Detect which cell encompasses the target text, then output its [x, y] center coordinate. 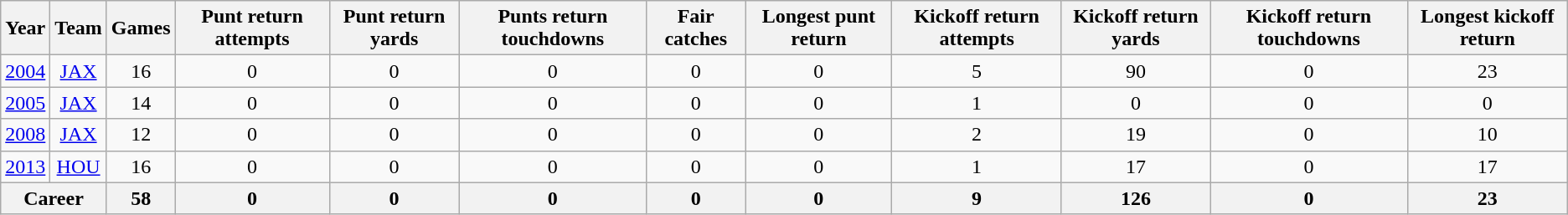
Punt return yards [394, 28]
12 [141, 135]
Longest kickoff return [1488, 28]
HOU [79, 166]
2004 [25, 71]
2005 [25, 103]
Kickoff return touchdowns [1309, 28]
Kickoff return yards [1136, 28]
2008 [25, 135]
2013 [25, 166]
Punt return attempts [252, 28]
58 [141, 198]
Punts return touchdowns [553, 28]
5 [977, 71]
Kickoff return attempts [977, 28]
19 [1136, 135]
2 [977, 135]
Team [79, 28]
Games [141, 28]
Career [54, 198]
Year [25, 28]
90 [1136, 71]
126 [1136, 198]
10 [1488, 135]
Longest punt return [819, 28]
Fair catches [696, 28]
9 [977, 198]
14 [141, 103]
